Extract the (X, Y) coordinate from the center of the cell holding the provided text.  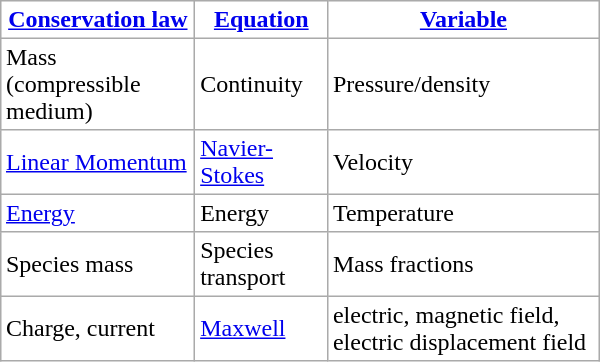
Maxwell (262, 328)
Variable (464, 20)
Velocity (464, 162)
Species transport (262, 264)
Equation (262, 20)
Linear Momentum (98, 162)
Mass fractions (464, 264)
Mass (compressible medium) (98, 84)
Species mass (98, 264)
electric, magnetic field, electric displacement field (464, 328)
Charge, current (98, 328)
Navier-Stokes (262, 162)
Pressure/density (464, 84)
Continuity (262, 84)
Temperature (464, 213)
Conservation law (98, 20)
